Provide the (X, Y) coordinate of the cell's center where the given text is located.  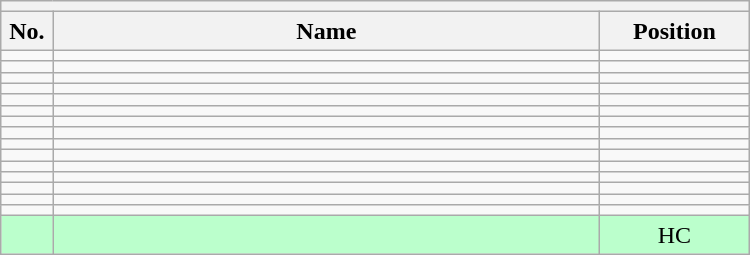
No. (27, 31)
Name (326, 31)
HC (675, 235)
Position (675, 31)
